Locate the cell with the specified text and output its [X, Y] center coordinate. 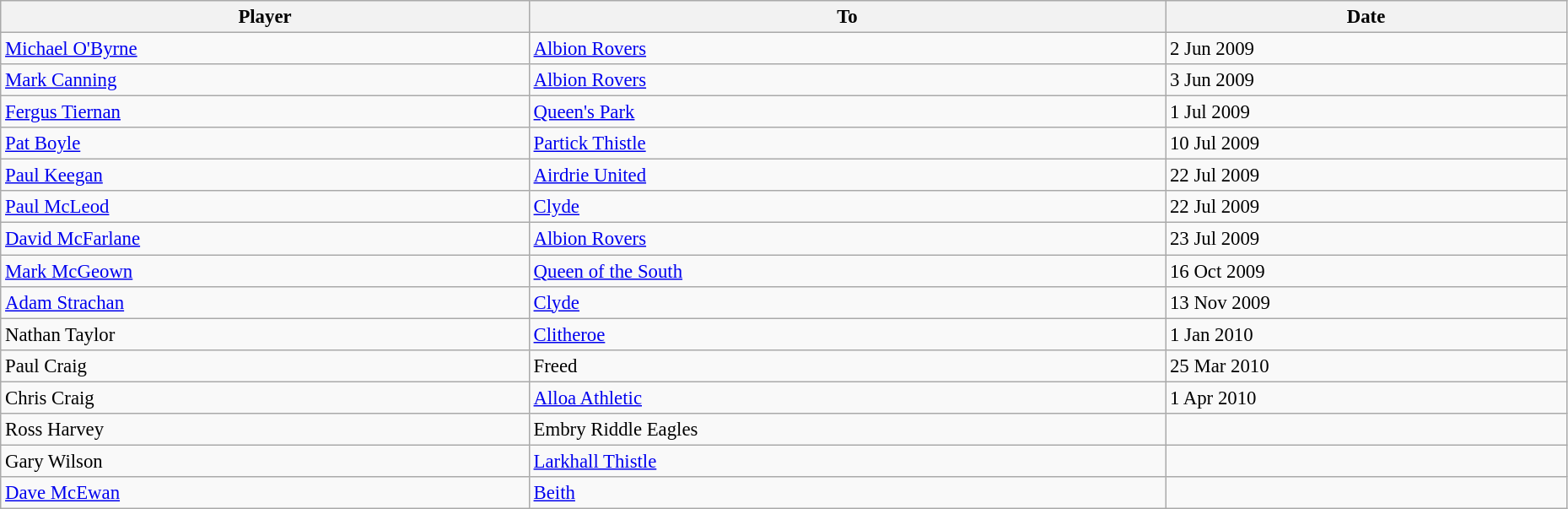
David McFarlane [265, 239]
1 Apr 2010 [1366, 398]
Beith [847, 493]
Nathan Taylor [265, 334]
Chris Craig [265, 398]
13 Nov 2009 [1366, 302]
Queen of the South [847, 271]
1 Jan 2010 [1366, 334]
25 Mar 2010 [1366, 366]
Partick Thistle [847, 143]
Larkhall Thistle [847, 461]
Michael O'Byrne [265, 49]
Clitheroe [847, 334]
16 Oct 2009 [1366, 271]
10 Jul 2009 [1366, 143]
1 Jul 2009 [1366, 112]
Paul Keegan [265, 176]
Date [1366, 17]
Embry Riddle Eagles [847, 430]
Paul McLeod [265, 207]
Alloa Athletic [847, 398]
Airdrie United [847, 176]
Fergus Tiernan [265, 112]
Paul Craig [265, 366]
Ross Harvey [265, 430]
Player [265, 17]
Mark McGeown [265, 271]
Pat Boyle [265, 143]
3 Jun 2009 [1366, 80]
Gary Wilson [265, 461]
Freed [847, 366]
Mark Canning [265, 80]
Queen's Park [847, 112]
Dave McEwan [265, 493]
2 Jun 2009 [1366, 49]
Adam Strachan [265, 302]
23 Jul 2009 [1366, 239]
To [847, 17]
